Capture the cell that displays the provided text and extract its (x, y) central coordinate. 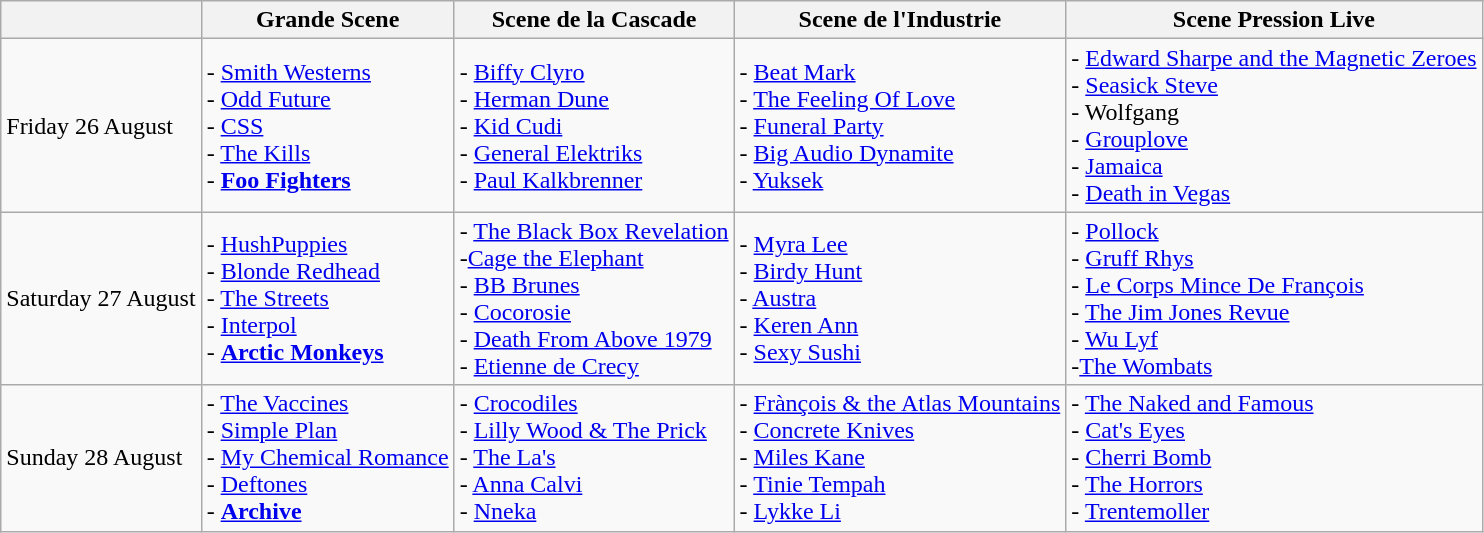
- Crocodiles- Lilly Wood & The Prick- The La's- Anna Calvi- Nneka (594, 458)
- HushPuppies- Blonde Redhead- The Streets- Interpol- Arctic Monkeys (328, 298)
- Pollock- Gruff Rhys- Le Corps Mince De François- The Jim Jones Revue- Wu Lyf-The Wombats (1274, 298)
- Edward Sharpe and the Magnetic Zeroes- Seasick Steve- Wolfgang- Grouplove- Jamaica- Death in Vegas (1274, 126)
Scene de la Cascade (594, 20)
- Biffy Clyro- Herman Dune- Kid Cudi- General Elektriks- Paul Kalkbrenner (594, 126)
Friday 26 August (101, 126)
- Frànçois & the Atlas Mountains- Concrete Knives- Miles Kane- Tinie Tempah- Lykke Li (900, 458)
Scene Pression Live (1274, 20)
- The Naked and Famous- Cat's Eyes- Cherri Bomb- The Horrors- Trentemoller (1274, 458)
- Smith Westerns- Odd Future- CSS- The Kills- Foo Fighters (328, 126)
- Beat Mark- The Feeling Of Love- Funeral Party- Big Audio Dynamite- Yuksek (900, 126)
- Myra Lee- Birdy Hunt- Austra- Keren Ann- Sexy Sushi (900, 298)
Sunday 28 August (101, 458)
Saturday 27 August (101, 298)
Scene de l'Industrie (900, 20)
- The Vaccines- Simple Plan- My Chemical Romance- Deftones- Archive (328, 458)
- The Black Box Revelation-Cage the Elephant- BB Brunes- Cocorosie- Death From Above 1979- Etienne de Crecy (594, 298)
Grande Scene (328, 20)
